Scan for the cell matching the given text and deliver its (X, Y) coordinate at center. 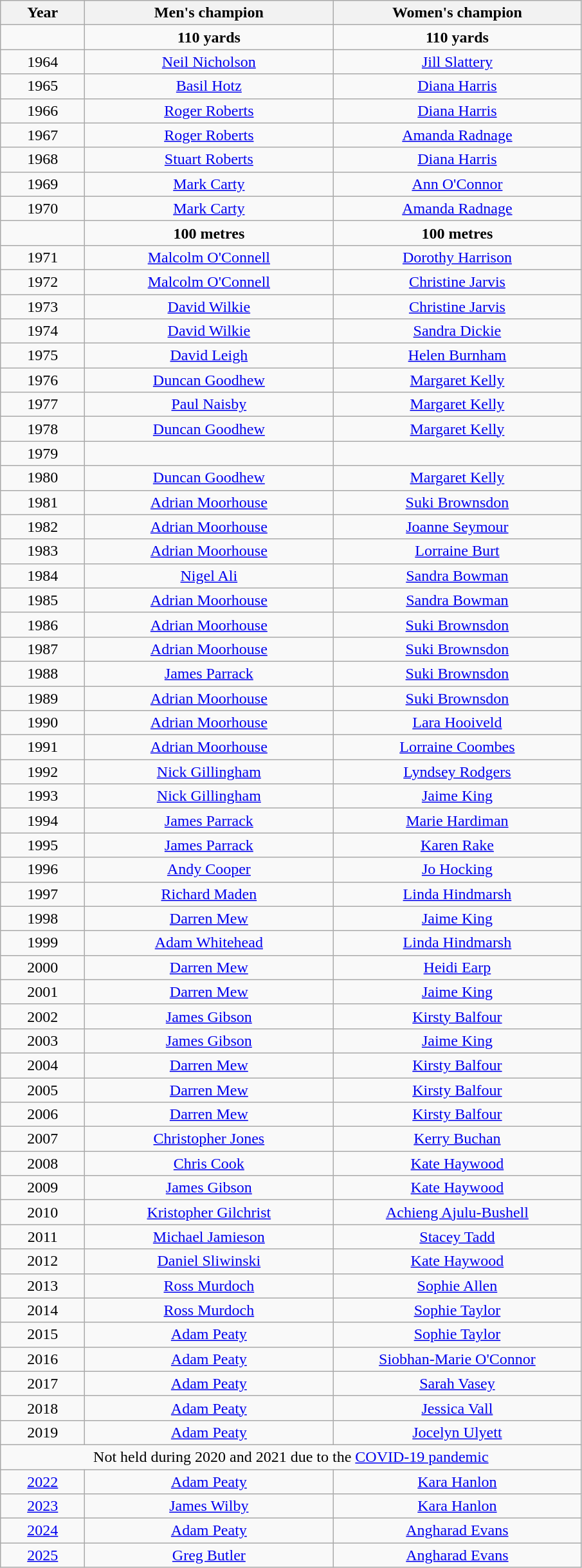
1968 (42, 160)
1978 (42, 429)
1972 (42, 282)
Greg Butler (209, 1555)
1997 (42, 894)
1990 (42, 723)
Chris Cook (209, 1163)
1967 (42, 135)
2004 (42, 1065)
2014 (42, 1310)
2007 (42, 1139)
Neil Nicholson (209, 62)
Daniel Sliwinski (209, 1261)
2009 (42, 1188)
1992 (42, 772)
1970 (42, 208)
2015 (42, 1335)
1998 (42, 918)
2003 (42, 1041)
Sophie Allen (457, 1286)
1964 (42, 62)
Jill Slattery (457, 62)
Lyndsey Rodgers (457, 772)
Helen Burnham (457, 356)
Kristopher Gilchrist (209, 1212)
2016 (42, 1359)
1975 (42, 356)
Adam Whitehead (209, 943)
1973 (42, 307)
Not held during 2020 and 2021 due to the COVID-19 pandemic (291, 1457)
Lara Hooiveld (457, 723)
Jocelyn Ulyett (457, 1432)
2024 (42, 1531)
1985 (42, 600)
1974 (42, 331)
1976 (42, 380)
1984 (42, 576)
Kerry Buchan (457, 1139)
2017 (42, 1383)
David Leigh (209, 356)
2002 (42, 1016)
1980 (42, 478)
Men's champion (209, 13)
1994 (42, 821)
Marie Hardiman (457, 821)
2005 (42, 1090)
1982 (42, 527)
2012 (42, 1261)
2006 (42, 1115)
Year (42, 13)
1986 (42, 624)
Basil Hotz (209, 86)
2011 (42, 1237)
1995 (42, 845)
James Wilby (209, 1506)
1989 (42, 698)
Christopher Jones (209, 1139)
2018 (42, 1408)
Women's champion (457, 13)
2000 (42, 967)
Dorothy Harrison (457, 257)
1988 (42, 673)
1987 (42, 649)
2023 (42, 1506)
Jessica Vall (457, 1408)
1983 (42, 551)
Achieng Ajulu-Bushell (457, 1212)
2013 (42, 1286)
1981 (42, 502)
2025 (42, 1555)
2010 (42, 1212)
2022 (42, 1481)
Jo Hocking (457, 870)
Richard Maden (209, 894)
Stacey Tadd (457, 1237)
1971 (42, 257)
1996 (42, 870)
1965 (42, 86)
2008 (42, 1163)
1999 (42, 943)
1966 (42, 111)
Sandra Dickie (457, 331)
Siobhan-Marie O'Connor (457, 1359)
Heidi Earp (457, 967)
Lorraine Coombes (457, 747)
Paul Naisby (209, 405)
Nigel Ali (209, 576)
1977 (42, 405)
Lorraine Burt (457, 551)
Michael Jamieson (209, 1237)
Ann O'Connor (457, 184)
Joanne Seymour (457, 527)
1993 (42, 796)
1979 (42, 453)
Stuart Roberts (209, 160)
1991 (42, 747)
Andy Cooper (209, 870)
Karen Rake (457, 845)
2001 (42, 992)
Sarah Vasey (457, 1383)
2019 (42, 1432)
1969 (42, 184)
